Locate the cell with the specified text and output its [x, y] center coordinate. 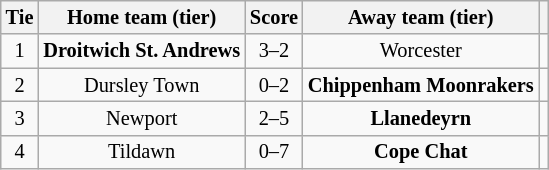
Tildawn [142, 152]
Chippenham Moonrakers [421, 85]
3 [20, 118]
4 [20, 152]
3–2 [274, 51]
Score [274, 17]
Dursley Town [142, 85]
2 [20, 85]
Worcester [421, 51]
Droitwich St. Andrews [142, 51]
0–2 [274, 85]
Tie [20, 17]
Away team (tier) [421, 17]
0–7 [274, 152]
Home team (tier) [142, 17]
Newport [142, 118]
1 [20, 51]
Cope Chat [421, 152]
Llanedeyrn [421, 118]
2–5 [274, 118]
